From the cell containing the given text, extract its center point as (X, Y) coordinate. 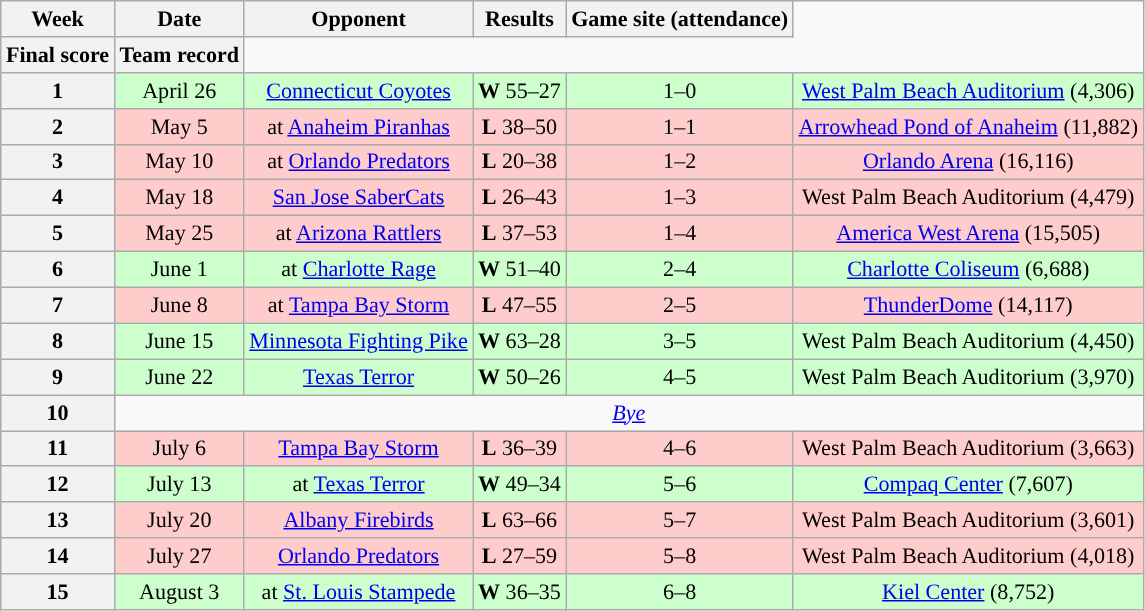
at Anaheim Piranhas (358, 126)
2–5 (680, 305)
1–4 (680, 233)
Arrowhead Pond of Anaheim (11,882) (968, 126)
4 (58, 198)
Team record (179, 54)
W 36–35 (520, 591)
May 5 (179, 126)
at St. Louis Stampede (358, 591)
W 50–26 (520, 377)
4–5 (680, 377)
West Palm Beach Auditorium (3,601) (968, 520)
ThunderDome (14,117) (968, 305)
6–8 (680, 591)
L 20–38 (520, 162)
15 (58, 591)
3 (58, 162)
1–3 (680, 198)
6 (58, 269)
at Orlando Predators (358, 162)
1–2 (680, 162)
9 (58, 377)
San Jose SaberCats (358, 198)
West Palm Beach Auditorium (4,306) (968, 90)
April 26 (179, 90)
May 25 (179, 233)
at Charlotte Rage (358, 269)
2–4 (680, 269)
8 (58, 341)
America West Arena (15,505) (968, 233)
Bye (628, 412)
West Palm Beach Auditorium (4,479) (968, 198)
Orlando Arena (16,116) (968, 162)
L 37–53 (520, 233)
L 26–43 (520, 198)
June 15 (179, 341)
W 55–27 (520, 90)
L 36–39 (520, 448)
Kiel Center (8,752) (968, 591)
Connecticut Coyotes (358, 90)
1–0 (680, 90)
Date (179, 18)
7 (58, 305)
August 3 (179, 591)
Tampa Bay Storm (358, 448)
5–6 (680, 484)
Compaq Center (7,607) (968, 484)
Minnesota Fighting Pike (358, 341)
W 49–34 (520, 484)
W 51–40 (520, 269)
10 (58, 412)
Texas Terror (358, 377)
Orlando Predators (358, 556)
12 (58, 484)
W 63–28 (520, 341)
14 (58, 556)
Final score (58, 54)
Game site (attendance) (680, 18)
Results (520, 18)
West Palm Beach Auditorium (4,018) (968, 556)
13 (58, 520)
July 27 (179, 556)
L 27–59 (520, 556)
West Palm Beach Auditorium (3,970) (968, 377)
2 (58, 126)
3–5 (680, 341)
July 13 (179, 484)
West Palm Beach Auditorium (3,663) (968, 448)
at Tampa Bay Storm (358, 305)
L 38–50 (520, 126)
1 (58, 90)
L 63–66 (520, 520)
5 (58, 233)
4–6 (680, 448)
June 22 (179, 377)
1–1 (680, 126)
July 6 (179, 448)
May 10 (179, 162)
Week (58, 18)
5–8 (680, 556)
West Palm Beach Auditorium (4,450) (968, 341)
Charlotte Coliseum (6,688) (968, 269)
June 8 (179, 305)
June 1 (179, 269)
July 20 (179, 520)
5–7 (680, 520)
11 (58, 448)
Opponent (358, 18)
L 47–55 (520, 305)
at Arizona Rattlers (358, 233)
Albany Firebirds (358, 520)
May 18 (179, 198)
at Texas Terror (358, 484)
